Determine the [X, Y] coordinate at the center of the cell enclosing the given text.  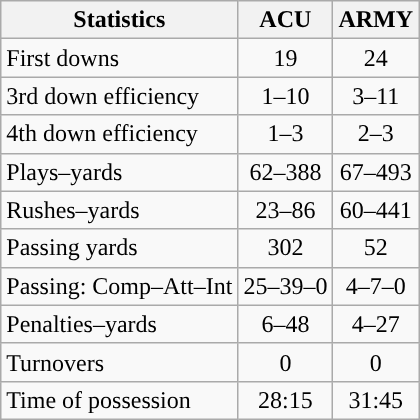
Passing: Comp–Att–Int [120, 286]
Time of possession [120, 400]
Statistics [120, 20]
24 [376, 58]
302 [286, 248]
First downs [120, 58]
62–388 [286, 172]
1–3 [286, 134]
4th down efficiency [120, 134]
52 [376, 248]
25–39–0 [286, 286]
Turnovers [120, 362]
Passing yards [120, 248]
4–7–0 [376, 286]
23–86 [286, 210]
3–11 [376, 96]
1–10 [286, 96]
31:45 [376, 400]
6–48 [286, 324]
Plays–yards [120, 172]
ACU [286, 20]
3rd down efficiency [120, 96]
ARMY [376, 20]
Rushes–yards [120, 210]
Penalties–yards [120, 324]
60–441 [376, 210]
19 [286, 58]
2–3 [376, 134]
4–27 [376, 324]
28:15 [286, 400]
67–493 [376, 172]
